Search for the cell housing the specified text and yield its (x, y) center coordinate. 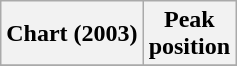
Peakposition (189, 34)
Chart (2003) (72, 34)
